Capture the cell that displays the provided text and extract its [X, Y] central coordinate. 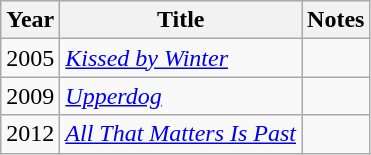
Notes [336, 20]
2005 [30, 58]
Title [181, 20]
All That Matters Is Past [181, 134]
Year [30, 20]
2009 [30, 96]
Kissed by Winter [181, 58]
2012 [30, 134]
Upperdog [181, 96]
